Pinpoint the cell where the given text exists, returning its (X, Y) midpoint coordinate. 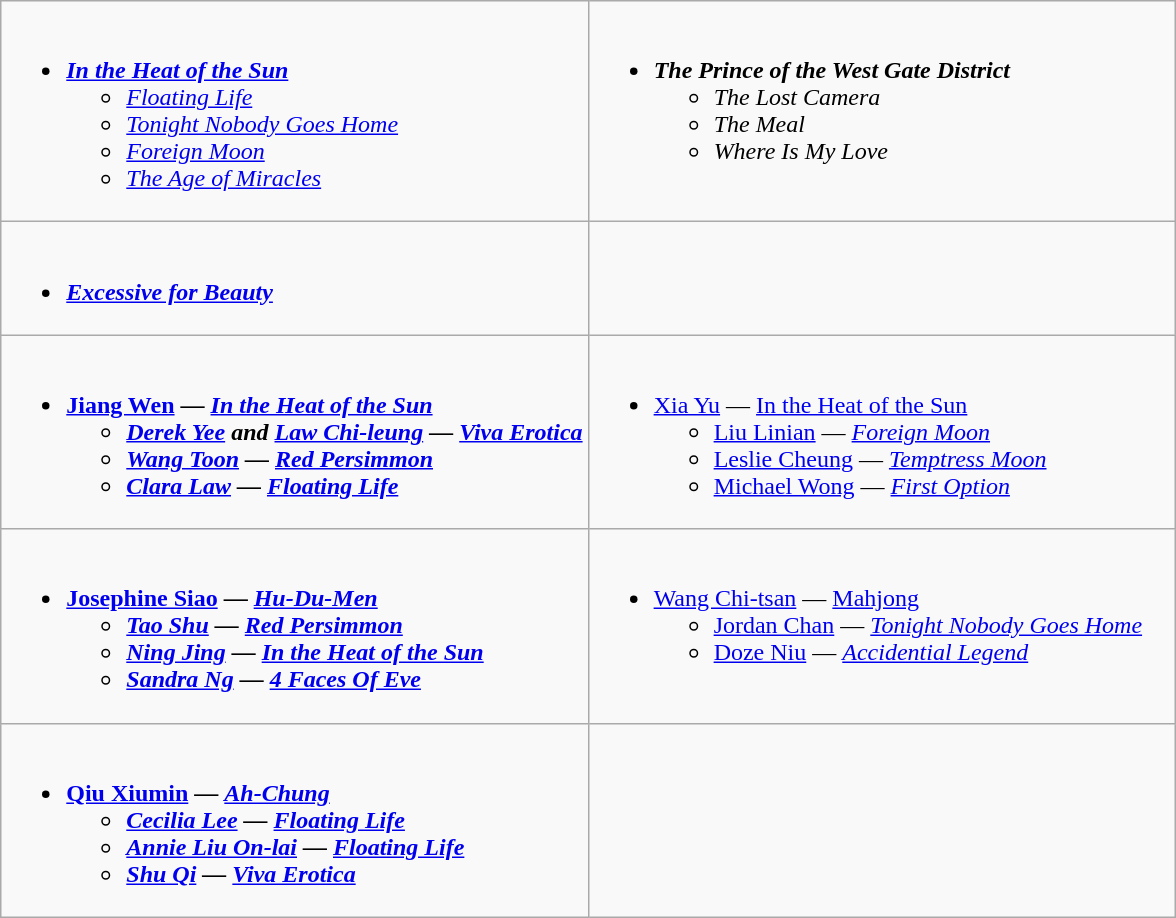
Excessive for Beauty (294, 278)
Xia Yu — In the Heat of the SunLiu Linian — Foreign MoonLeslie Cheung — Temptress MoonMichael Wong — First Option (882, 432)
Wang Chi-tsan — MahjongJordan Chan — Tonight Nobody Goes HomeDoze Niu — Accidential Legend (882, 626)
In the Heat of the SunFloating LifeTonight Nobody Goes HomeForeign MoonThe Age of Miracles (294, 112)
Qiu Xiumin — Ah-ChungCecilia Lee — Floating LifeAnnie Liu On-lai — Floating LifeShu Qi — Viva Erotica (294, 820)
Jiang Wen — In the Heat of the SunDerek Yee and Law Chi-leung — Viva EroticaWang Toon — Red PersimmonClara Law — Floating Life (294, 432)
Josephine Siao — Hu-Du-MenTao Shu — Red PersimmonNing Jing — In the Heat of the SunSandra Ng — 4 Faces Of Eve (294, 626)
The Prince of the West Gate DistrictThe Lost CameraThe MealWhere Is My Love (882, 112)
